Return the (X, Y) coordinate for the center point of the cell that contains the specified text.  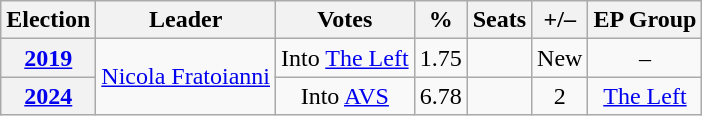
6.78 (440, 96)
+/– (560, 20)
Into AVS (346, 96)
Nicola Fratoianni (186, 77)
1.75 (440, 58)
Votes (346, 20)
% (440, 20)
EP Group (645, 20)
New (560, 58)
Seats (499, 20)
Into The Left (346, 58)
Election (48, 20)
Leader (186, 20)
– (645, 58)
2019 (48, 58)
2024 (48, 96)
The Left (645, 96)
2 (560, 96)
